For the text-containing cell, return its midpoint in (X, Y) coordinate format. 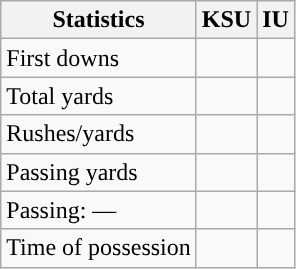
Rushes/yards (99, 134)
Passing yards (99, 172)
IU (276, 20)
First downs (99, 58)
KSU (226, 20)
Time of possession (99, 248)
Total yards (99, 96)
Statistics (99, 20)
Passing: –– (99, 210)
